Determine the (x, y) coordinate at the center of the cell enclosing the given text.  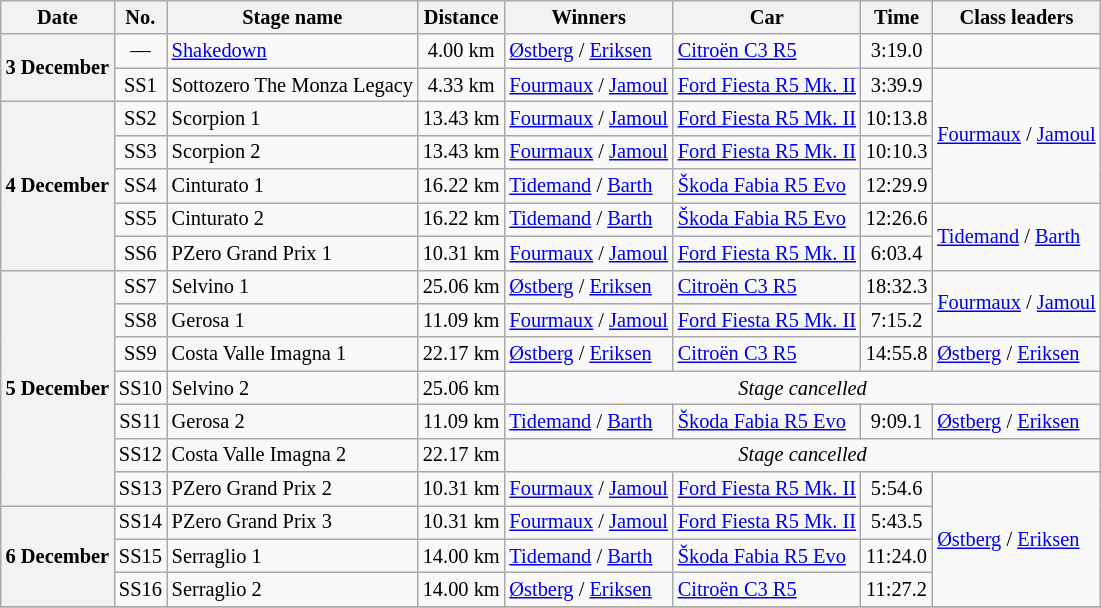
SS1 (140, 85)
— (140, 51)
PZero Grand Prix 1 (292, 253)
Stage name (292, 17)
SS14 (140, 522)
Gerosa 1 (292, 320)
SS9 (140, 354)
12:29.9 (896, 186)
12:26.6 (896, 219)
14:55.8 (896, 354)
3 December (58, 68)
SS15 (140, 556)
Costa Valle Imagna 2 (292, 455)
SS8 (140, 320)
Car (767, 17)
SS5 (140, 219)
11:24.0 (896, 556)
Cinturato 1 (292, 186)
Scorpion 1 (292, 118)
SS6 (140, 253)
Date (58, 17)
No. (140, 17)
Serraglio 2 (292, 589)
Sottozero The Monza Legacy (292, 85)
PZero Grand Prix 3 (292, 522)
Winners (589, 17)
Cinturato 2 (292, 219)
10:10.3 (896, 152)
18:32.3 (896, 287)
Gerosa 2 (292, 421)
3:19.0 (896, 51)
Costa Valle Imagna 1 (292, 354)
4 December (58, 185)
SS12 (140, 455)
PZero Grand Prix 2 (292, 489)
Serraglio 1 (292, 556)
4.00 km (462, 51)
Class leaders (1016, 17)
5 December (58, 388)
Shakedown (292, 51)
SS10 (140, 388)
10:13.8 (896, 118)
SS16 (140, 589)
Time (896, 17)
Scorpion 2 (292, 152)
3:39.9 (896, 85)
6 December (58, 556)
9:09.1 (896, 421)
SS7 (140, 287)
SS13 (140, 489)
Selvino 1 (292, 287)
4.33 km (462, 85)
SS11 (140, 421)
Distance (462, 17)
7:15.2 (896, 320)
Selvino 2 (292, 388)
11:27.2 (896, 589)
SS3 (140, 152)
SS4 (140, 186)
6:03.4 (896, 253)
5:43.5 (896, 522)
5:54.6 (896, 489)
SS2 (140, 118)
